Detect which cell encompasses the target text, then output its (X, Y) center coordinate. 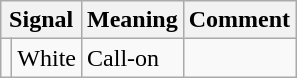
Call-on (133, 58)
Signal (42, 20)
White (47, 58)
Comment (239, 20)
Meaning (133, 20)
